Capture the cell that displays the provided text and extract its [X, Y] central coordinate. 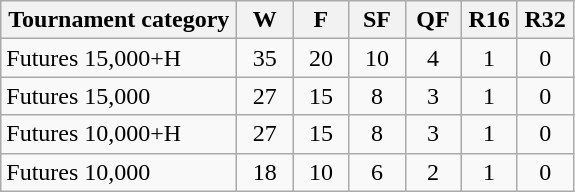
Futures 10,000 [119, 172]
QF [433, 20]
Futures 15,000+H [119, 58]
R16 [489, 20]
Futures 10,000+H [119, 134]
Futures 15,000 [119, 96]
W [265, 20]
4 [433, 58]
SF [377, 20]
18 [265, 172]
2 [433, 172]
20 [321, 58]
35 [265, 58]
R32 [545, 20]
F [321, 20]
Tournament category [119, 20]
6 [377, 172]
